Output the (x, y) coordinate of the center of the cell containing the given text.  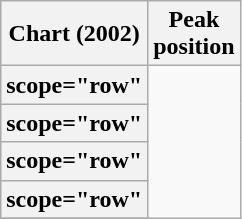
Chart (2002) (74, 34)
Peakposition (194, 34)
